Output the [x, y] coordinate of the center of the cell containing the given text.  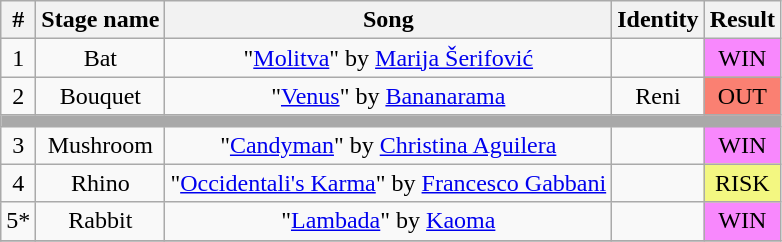
Rabbit [100, 221]
"Candyman" by Christina Aguilera [388, 145]
Identity [658, 20]
"Occidentali's Karma" by Francesco Gabbani [388, 183]
2 [18, 96]
"Venus" by Bananarama [388, 96]
Bouquet [100, 96]
Song [388, 20]
# [18, 20]
Bat [100, 58]
3 [18, 145]
Stage name [100, 20]
Result [742, 20]
"Molitva" by Marija Šerifović [388, 58]
Mushroom [100, 145]
"Lambada" by Kaoma [388, 221]
RISK [742, 183]
Rhino [100, 183]
4 [18, 183]
1 [18, 58]
Reni [658, 96]
OUT [742, 96]
5* [18, 221]
